Determine the (X, Y) coordinate at the center of the cell enclosing the given text.  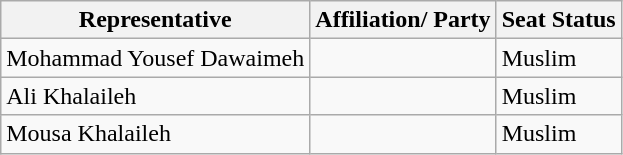
Ali Khalaileh (156, 96)
Mohammad Yousef Dawaimeh (156, 58)
Representative (156, 20)
Mousa Khalaileh (156, 134)
Affiliation/ Party (403, 20)
Seat Status (558, 20)
